Detect which cell encompasses the target text, then output its [X, Y] center coordinate. 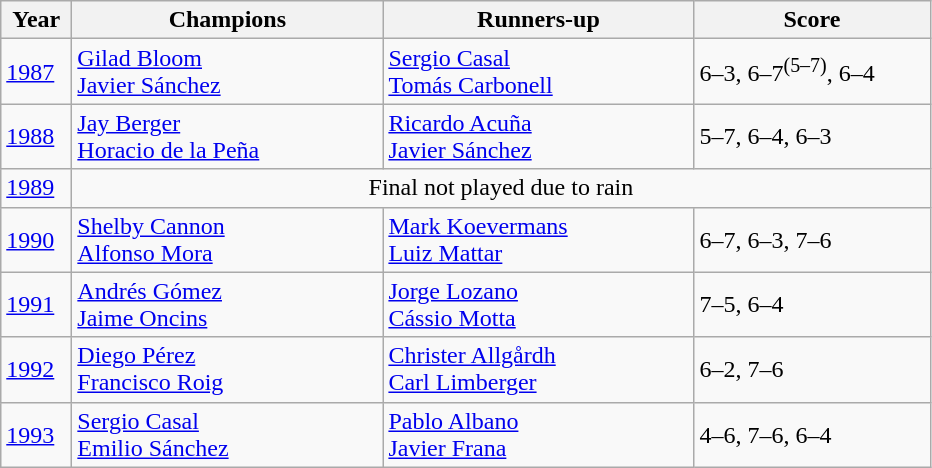
1989 [36, 188]
1988 [36, 136]
Sergio Casal Tomás Carbonell [538, 72]
1991 [36, 304]
Ricardo Acuña Javier Sánchez [538, 136]
Christer Allgårdh Carl Limberger [538, 370]
Mark Koevermans Luiz Mattar [538, 240]
Champions [228, 20]
1993 [36, 434]
Shelby Cannon Alfonso Mora [228, 240]
Year [36, 20]
6–2, 7–6 [812, 370]
6–3, 6–7(5–7), 6–4 [812, 72]
7–5, 6–4 [812, 304]
5–7, 6–4, 6–3 [812, 136]
Pablo Albano Javier Frana [538, 434]
Score [812, 20]
Gilad Bloom Javier Sánchez [228, 72]
1987 [36, 72]
Sergio Casal Emilio Sánchez [228, 434]
1992 [36, 370]
1990 [36, 240]
Andrés Gómez Jaime Oncins [228, 304]
4–6, 7–6, 6–4 [812, 434]
Final not played due to rain [501, 188]
Diego Pérez Francisco Roig [228, 370]
Jay Berger Horacio de la Peña [228, 136]
6–7, 6–3, 7–6 [812, 240]
Runners-up [538, 20]
Jorge Lozano Cássio Motta [538, 304]
